Locate the cell with the specified text and output its (X, Y) center coordinate. 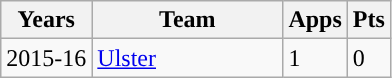
Apps (315, 20)
2015-16 (46, 58)
Years (46, 20)
0 (368, 58)
Pts (368, 20)
1 (315, 58)
Ulster (188, 58)
Team (188, 20)
